Scan for the cell matching the given text and deliver its (x, y) coordinate at center. 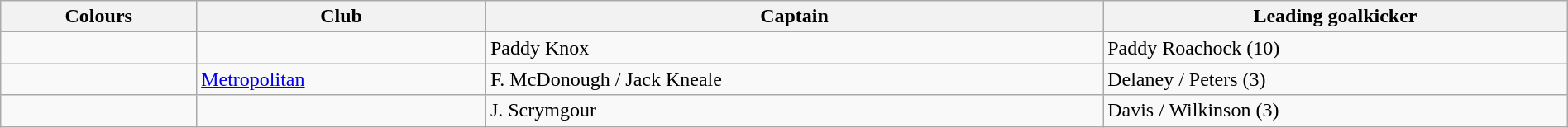
Colours (99, 17)
Davis / Wilkinson (3) (1336, 111)
Paddy Roachock (10) (1336, 48)
Metropolitan (342, 79)
Captain (794, 17)
Leading goalkicker (1336, 17)
Paddy Knox (794, 48)
F. McDonough / Jack Kneale (794, 79)
J. Scrymgour (794, 111)
Club (342, 17)
Delaney / Peters (3) (1336, 79)
